Scan for the cell matching the given text and deliver its [x, y] coordinate at center. 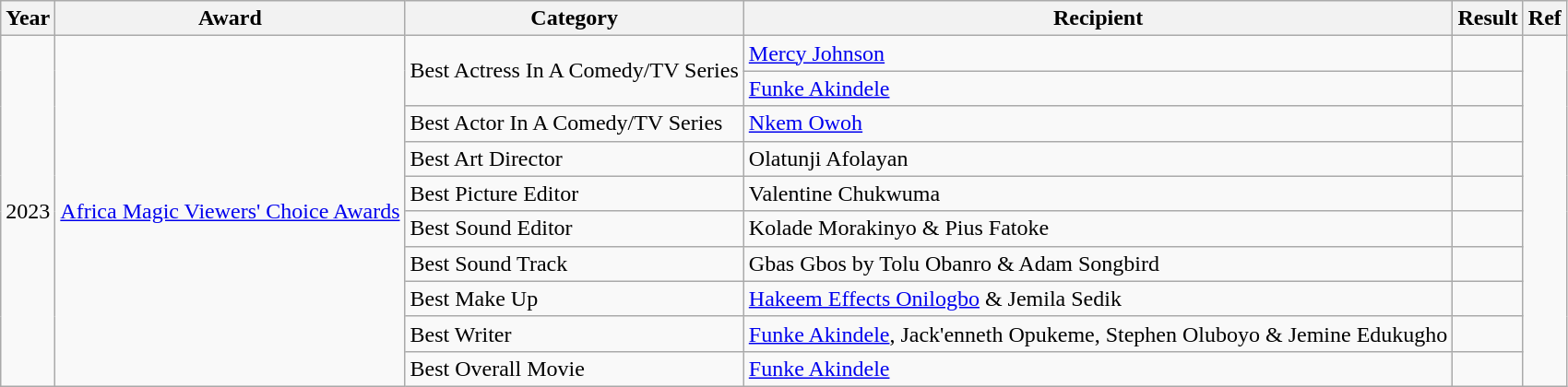
Best Writer [574, 334]
Best Sound Track [574, 264]
Africa Magic Viewers' Choice Awards [231, 212]
Best Make Up [574, 299]
Best Picture Editor [574, 193]
Best Actress In A Comedy/TV Series [574, 71]
Result [1488, 18]
2023 [28, 212]
Gbas Gbos by Tolu Obanro & Adam Songbird [1098, 264]
Ref [1544, 18]
Recipient [1098, 18]
Valentine Chukwuma [1098, 193]
Year [28, 18]
Award [231, 18]
Kolade Morakinyo & Pius Fatoke [1098, 229]
Nkem Owoh [1098, 123]
Best Actor In A Comedy/TV Series [574, 123]
Best Art Director [574, 158]
Best Overall Movie [574, 369]
Olatunji Afolayan [1098, 158]
Category [574, 18]
Hakeem Effects Onilogbo & Jemila Sedik [1098, 299]
Mercy Johnson [1098, 53]
Funke Akindele, Jack'enneth Opukeme, Stephen Oluboyo & Jemine Edukugho [1098, 334]
Best Sound Editor [574, 229]
